Locate the cell with the specified text and output its [X, Y] center coordinate. 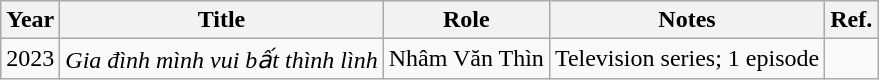
Year [30, 20]
2023 [30, 59]
Role [466, 20]
Ref. [852, 20]
Gia đình mình vui bất thình lình [222, 59]
Nhâm Văn Thìn [466, 59]
Title [222, 20]
Television series; 1 episode [686, 59]
Notes [686, 20]
